For the text-containing cell, return its midpoint in [X, Y] coordinate format. 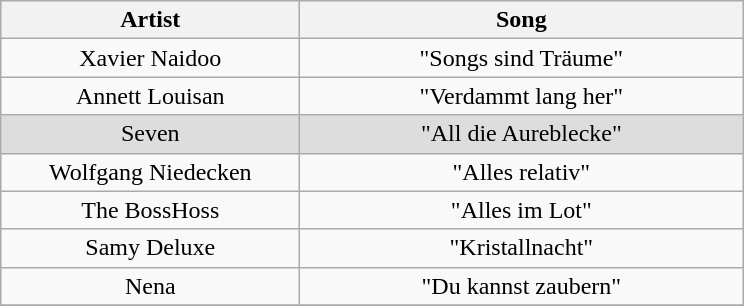
Artist [150, 20]
"Kristallnacht" [522, 248]
Wolfgang Niedecken [150, 172]
Xavier Naidoo [150, 58]
"Alles relativ" [522, 172]
Seven [150, 134]
Nena [150, 286]
"Verdammt lang her" [522, 96]
"Alles im Lot" [522, 210]
Samy Deluxe [150, 248]
"Songs sind Träume" [522, 58]
"Du kannst zaubern" [522, 286]
The BossHoss [150, 210]
Annett Louisan [150, 96]
"All die Aureblecke" [522, 134]
Song [522, 20]
